Locate the cell with the specified text and output its [X, Y] center coordinate. 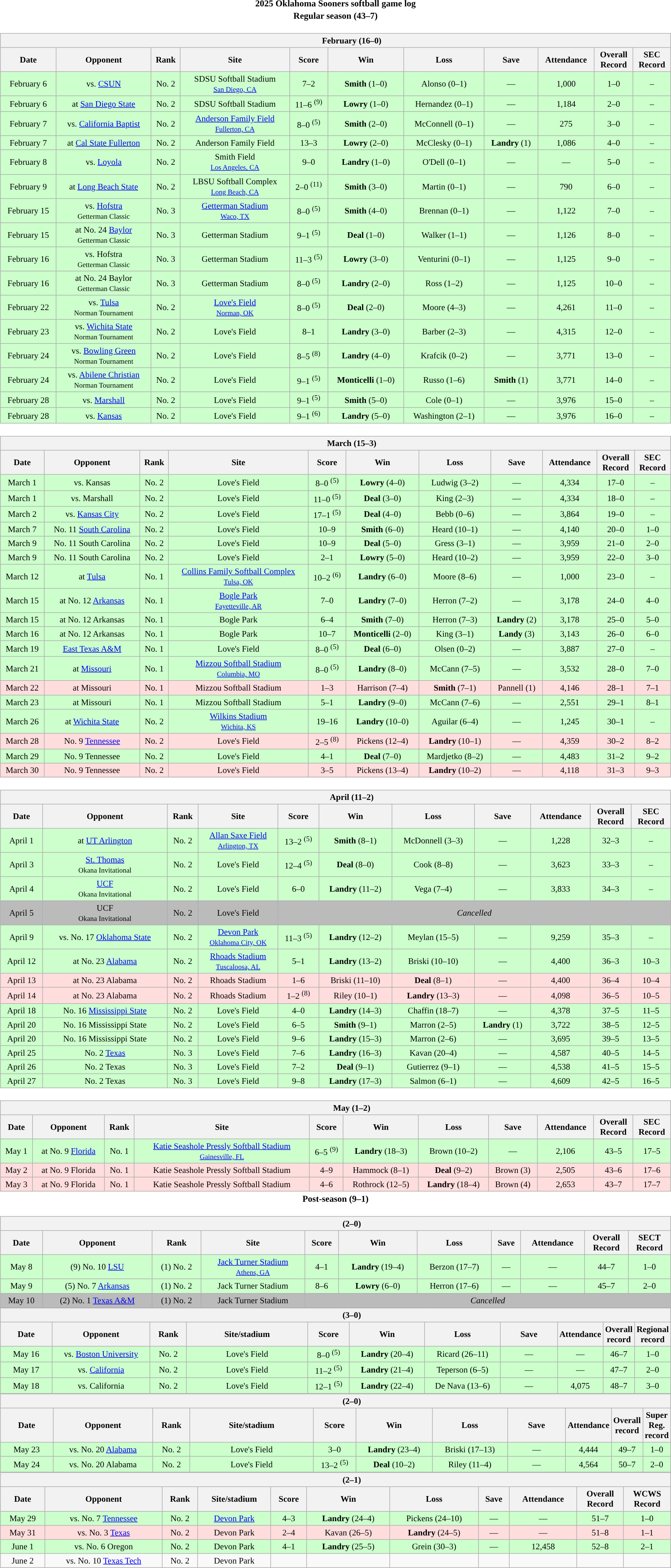
Landry (14–3) [355, 1010]
April 1 [22, 840]
Krafcik (0–2) [444, 356]
Landry (13–2) [355, 962]
Vega (7–4) [433, 889]
10–7 [327, 634]
Herron (17–6) [455, 1286]
St. ThomasOkana Invitational [105, 864]
11–2 (5) [328, 1370]
Landry (1–0) [366, 162]
14–5 [651, 1053]
9–6 [298, 1038]
McDonnell (3–3) [433, 840]
Katie Seashole Pressly Softball StadiumGainesville, FL [222, 1151]
42–5 [610, 1081]
Grein (30–3) [434, 1546]
April (11–2) [335, 797]
May 23 [27, 1450]
(2–1) [335, 1480]
3,143 [570, 634]
Rothrock (12–5) [381, 1185]
King (2–3) [455, 498]
Pannell (1) [517, 688]
Landry (6–0) [382, 577]
1–1 [647, 1532]
April 27 [22, 1081]
Deal (9–2) [454, 1170]
6–4 [327, 620]
Herron (7–2) [455, 601]
41–5 [610, 1067]
Landry (4–0) [366, 356]
1–3 [327, 688]
Riley (10–1) [355, 995]
13–5 [651, 1038]
March 22 [22, 688]
3,722 [561, 1025]
Brown (3) [513, 1170]
Pickens (13–4) [382, 770]
Bebb (0–6) [455, 514]
Rhoads StadiumTuscaloosa, AL [238, 962]
9,259 [561, 937]
4,609 [561, 1081]
at Cal State Fullerton [103, 143]
March 23 [22, 702]
Kavan (26–5) [348, 1532]
7–6 [298, 1053]
4,315 [566, 332]
17–0 [616, 482]
Heard (10–1) [455, 529]
April 26 [22, 1067]
Cook (8–8) [433, 864]
Smith FieldLos Angeles, CA [235, 162]
Deal (9–1) [355, 1067]
April 4 [22, 889]
Landry (22–4) [387, 1386]
Deal (10–2) [394, 1464]
Salmon (6–1) [433, 1081]
Olsen (0–2) [455, 649]
4–6 [327, 1185]
Deal (6–0) [382, 649]
4,359 [570, 741]
45–7 [607, 1286]
Gutierrez (9–1) [433, 1067]
Smith (1–0) [366, 84]
May 1 [16, 1151]
11–6 (9) [309, 104]
36–3 [610, 962]
Smith (4–0) [366, 210]
4,140 [570, 529]
vs. California Baptist [103, 124]
15–5 [651, 1067]
6–5 [298, 1025]
Anderson Family Field [235, 143]
26–0 [616, 634]
vs. Abilene ChristianNorman Tournament [103, 380]
Washington (2–1) [444, 416]
June 2 [23, 1561]
Lowry (3–0) [366, 259]
Hammock (8–1) [381, 1170]
Pickens (24–10) [434, 1518]
April 18 [22, 1010]
25–0 [616, 620]
March 16 [22, 634]
2,653 [565, 1185]
April 5 [22, 913]
vs. Bowling GreenNorman Tournament [103, 356]
1,245 [570, 721]
Landry (23–4) [394, 1450]
3,532 [570, 669]
48–7 [619, 1386]
Landry (8–0) [382, 669]
10–5 [651, 995]
February 8 [28, 162]
12–4 (5) [298, 864]
Brown (4) [513, 1185]
Landry (10–0) [382, 721]
16–5 [651, 1081]
May 2 [16, 1170]
4,146 [570, 688]
Landry (3–0) [366, 332]
April 12 [22, 962]
(3–0) [335, 1315]
May 9 [22, 1286]
June 1 [23, 1546]
30–1 [616, 721]
Landry (21–4) [387, 1370]
Landry (12–2) [355, 937]
Briski (11–10) [355, 980]
17–6 [652, 1170]
1–2 (8) [298, 995]
Landry (10–1) [455, 741]
April 13 [22, 980]
at UT Arlington [105, 840]
49–7 [627, 1450]
12–5 [651, 1025]
Smith (7–1) [455, 688]
at Wichita State [92, 721]
3,623 [561, 864]
Jack Turner StadiumAthens, GA [253, 1267]
May 24 [27, 1464]
(9) No. 10 LSU [97, 1267]
31–3 [616, 770]
Landry (17–3) [355, 1081]
May 3 [16, 1185]
30–2 [616, 741]
9–8 [298, 1081]
February 9 [28, 186]
Deal (7–0) [382, 756]
Monticelli (2–0) [382, 634]
Monticelli (1–0) [366, 380]
Lowry (1–0) [366, 104]
vs. No. 6 Oregon [103, 1546]
May 8 [22, 1267]
SECTRecord [650, 1243]
at San Diego State [103, 104]
Russo (1–6) [444, 380]
4,098 [561, 995]
1,184 [566, 104]
8–5 (8) [309, 356]
4,378 [561, 1010]
Gress (3–1) [455, 543]
Landry (18–3) [381, 1151]
1,122 [566, 210]
May 10 [22, 1300]
50–7 [627, 1464]
12–1 (5) [328, 1386]
Landry (24–4) [348, 1518]
May (1–2) [335, 1108]
3,864 [570, 514]
Smith (9–1) [355, 1025]
Landry (20–4) [387, 1354]
51–8 [600, 1532]
March 19 [22, 649]
Hernandez (0–1) [444, 104]
O'Dell (0–1) [444, 162]
Devon ParkOklahoma City, OK [238, 937]
vs. No. 17 Oklahoma State [105, 937]
Teperson (6–5) [462, 1370]
Deal (8–1) [433, 980]
Moore (8–6) [455, 577]
4–3 [289, 1518]
April 25 [22, 1053]
Landry (24–5) [434, 1532]
29–1 [616, 702]
Landy (3) [517, 634]
13–0 [614, 356]
Briski (10–10) [433, 962]
February (16–0) [335, 40]
Landry (10–2) [455, 770]
35–3 [610, 937]
3–5 [327, 770]
27–0 [616, 649]
(2) No. 1 Texas A&M [97, 1300]
East Texas A&M [92, 649]
1–6 [298, 980]
37–5 [610, 1010]
Briski (17–13) [470, 1450]
Landry (18–4) [454, 1185]
March 26 [22, 721]
Getterman StadiumWaco, TX [235, 210]
790 [566, 186]
11–0 (5) [327, 498]
3,695 [561, 1038]
20–0 [616, 529]
at Tulsa [92, 577]
24–0 [616, 601]
38–5 [610, 1025]
March (15–3) [335, 443]
4,444 [589, 1450]
32–3 [610, 840]
39–5 [610, 1038]
Wilkins StadiumWichita, KS [239, 721]
Deal (2–0) [366, 307]
10–4 [651, 980]
17–1 (5) [327, 514]
Ricard (26–11) [462, 1354]
Deal (5–0) [382, 543]
Alonso (0–1) [444, 84]
Kavan (20–4) [433, 1053]
43–5 [613, 1151]
Landry (7–0) [382, 601]
March 29 [22, 756]
Regional record [653, 1334]
SDSU Softball StadiumSan Diego, CA [235, 84]
2–4 [289, 1532]
Berzon (17–7) [455, 1267]
May 18 [26, 1386]
Pickens (12–4) [382, 741]
McCann (7–5) [455, 669]
23–0 [616, 577]
13–3 [309, 143]
De Nava (13–6) [462, 1386]
April 14 [22, 995]
19–16 [327, 721]
9–2 [652, 756]
11–5 [651, 1010]
Smith (6–0) [382, 529]
10–0 [614, 283]
May 29 [23, 1518]
18–0 [616, 498]
Landry (15–3) [355, 1038]
4,587 [561, 1053]
4,538 [561, 1067]
Brown (10–2) [454, 1151]
vs. No. 10 Texas Tech [103, 1561]
May 16 [26, 1354]
Cole (0–1) [444, 400]
Smith (2–0) [366, 124]
44–7 [607, 1267]
Landry (2) [517, 620]
Landry (11–2) [355, 889]
Heard (10–2) [455, 557]
vs. No. 7 Tennessee [103, 1518]
34–3 [610, 889]
16–0 [614, 416]
March 30 [22, 770]
Landry (2–0) [366, 283]
Anderson Family FieldFullerton, CA [235, 124]
Mizzou Softball StadiumColumbia, MO [239, 669]
McClesky (0–1) [444, 143]
Marron (2–5) [433, 1025]
April 9 [22, 937]
Riley (11–4) [470, 1464]
Collins Family Softball ComplexTulsa, OK [239, 577]
(5) No. 7 Arkansas [97, 1286]
21–0 [616, 543]
15–0 [614, 400]
8–6 [322, 1286]
4–9 [327, 1170]
Landry (25–5) [348, 1546]
Smith (8–1) [355, 840]
vs. No. 3 Texas [103, 1532]
19–0 [616, 514]
Landry (9–0) [382, 702]
Chaffin (18–7) [433, 1010]
40–5 [610, 1053]
4,075 [580, 1386]
2,551 [570, 702]
1,228 [561, 840]
Venturini (0–1) [444, 259]
Lowry (5–0) [382, 557]
1,086 [566, 143]
Brennan (0–1) [444, 210]
51–7 [600, 1518]
Lowry (4–0) [382, 482]
3,833 [561, 889]
Aguilar (6–4) [455, 721]
9–1 (6) [309, 416]
4,118 [570, 770]
9–3 [652, 770]
Lowry (2–0) [366, 143]
Deal (8–0) [355, 864]
March 12 [22, 577]
Smith (3–0) [366, 186]
February 22 [28, 307]
Ross (1–2) [444, 283]
vs. CSUN [103, 84]
11–0 [614, 307]
Martin (0–1) [444, 186]
28–1 [616, 688]
Smith (1) [511, 380]
6–5 (9) [327, 1151]
Bogle ParkFayetteville, AR [239, 601]
Deal (1–0) [366, 234]
Landry (5–0) [366, 416]
Deal (3–0) [382, 498]
36–5 [610, 995]
47–7 [619, 1370]
2,106 [565, 1151]
Landry (19–4) [378, 1267]
4,564 [589, 1464]
43–6 [613, 1170]
3,887 [570, 649]
36–4 [610, 980]
4,261 [566, 307]
17–7 [652, 1185]
Herron (7–3) [455, 620]
McCann (7–6) [455, 702]
275 [566, 124]
WCWSRecord [647, 1499]
King (3–1) [455, 634]
Super Reg.record [657, 1425]
February 23 [28, 332]
SDSU Softball Stadium [235, 104]
12–0 [614, 332]
2–5 (8) [327, 741]
46–7 [619, 1354]
at Long Beach State [103, 186]
22–0 [616, 557]
Landry (16–3) [355, 1053]
17–5 [652, 1151]
Mardjetko (8–2) [455, 756]
LBSU Softball ComplexLong Beach, CA [235, 186]
May 31 [23, 1532]
Meylan (15–5) [433, 937]
Smith (5–0) [366, 400]
Ludwig (3–2) [455, 482]
Lowry (6–0) [378, 1286]
March 21 [22, 669]
10–2 (6) [327, 577]
14–0 [614, 380]
March 7 [22, 529]
vs. Wichita StateNorman Tournament [103, 332]
vs. TulsaNorman Tournament [103, 307]
Barber (2–3) [444, 332]
33–3 [610, 864]
Walker (1–1) [444, 234]
43–7 [613, 1185]
Moore (4–3) [444, 307]
Deal (4–0) [382, 514]
28–0 [616, 669]
May 17 [26, 1370]
2,505 [565, 1170]
Smith (7–0) [382, 620]
8–2 [652, 741]
Harrison (7–4) [382, 688]
April 3 [22, 864]
8–0 [614, 234]
Marron (2–6) [433, 1038]
McConnell (0–1) [444, 124]
Love's FieldNorman, OK [235, 307]
7–1 [652, 688]
52–8 [600, 1546]
Allan Saxe FieldArlington, TX [238, 840]
Landry (13–3) [433, 995]
12,458 [543, 1546]
vs. Kansas City [92, 514]
1,126 [566, 234]
31–2 [616, 756]
March 28 [22, 741]
March 2 [22, 514]
vs. Boston University [101, 1354]
2–0 (11) [309, 186]
4,483 [570, 756]
10–3 [651, 962]
vs. Loyola [103, 162]
